Scan for the cell matching the given text and deliver its [x, y] coordinate at center. 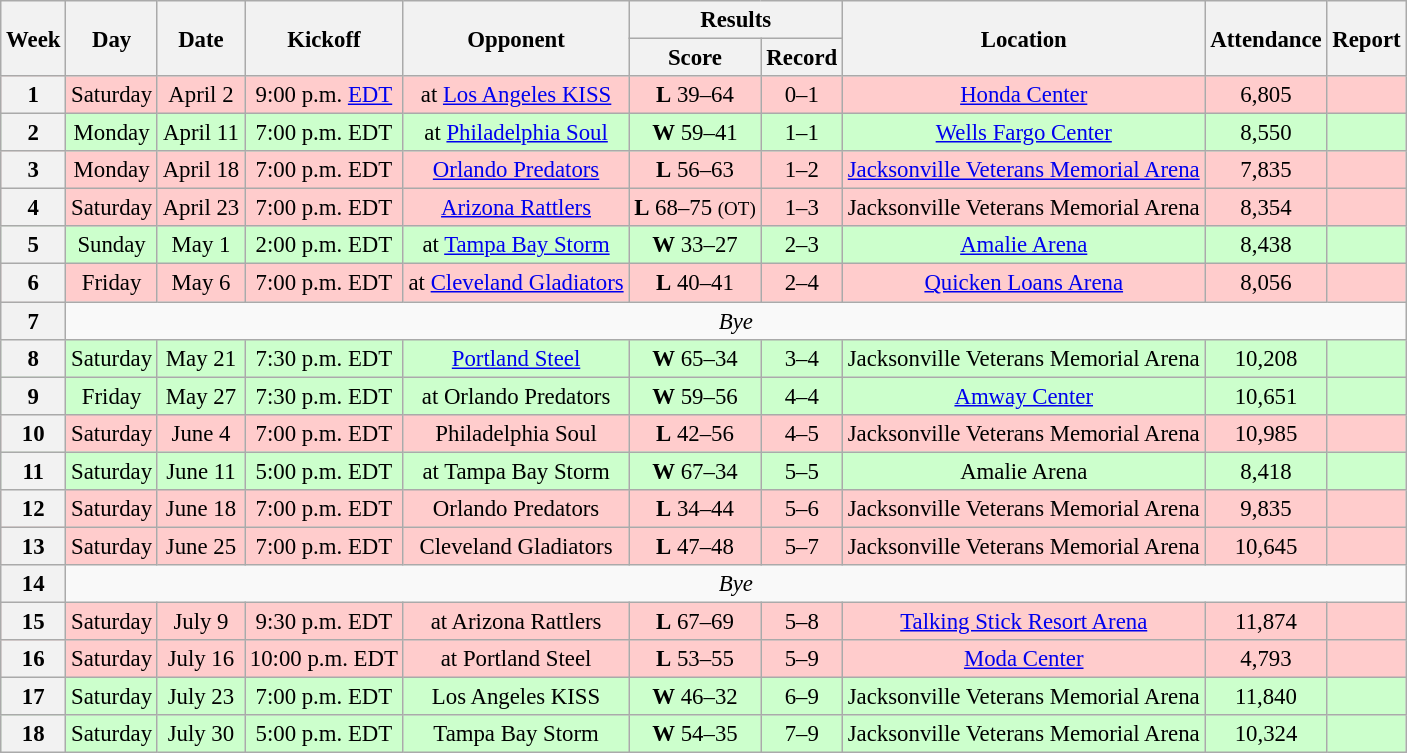
W 54–35 [695, 734]
9 [34, 396]
10,208 [1266, 358]
6,805 [1266, 95]
10,985 [1266, 433]
9:00 p.m. EDT [324, 95]
9,835 [1266, 509]
5 [34, 245]
W 59–41 [695, 133]
Los Angeles KISS [516, 697]
June 4 [200, 433]
Week [34, 38]
3 [34, 170]
Record [802, 58]
2 [34, 133]
8,418 [1266, 471]
W 46–32 [695, 697]
2:00 p.m. EDT [324, 245]
6 [34, 283]
7 [34, 321]
Attendance [1266, 38]
L 56–63 [695, 170]
10,324 [1266, 734]
L 67–69 [695, 621]
Location [1024, 38]
5–9 [802, 659]
8 [34, 358]
at Portland Steel [516, 659]
5–7 [802, 546]
16 [34, 659]
April 18 [200, 170]
11,874 [1266, 621]
1–3 [802, 208]
Date [200, 38]
Sunday [112, 245]
4–4 [802, 396]
Kickoff [324, 38]
May 6 [200, 283]
July 30 [200, 734]
W 65–34 [695, 358]
Honda Center [1024, 95]
at Philadelphia Soul [516, 133]
12 [34, 509]
3–4 [802, 358]
July 23 [200, 697]
10,645 [1266, 546]
11 [34, 471]
Report [1366, 38]
L 42–56 [695, 433]
7,835 [1266, 170]
4 [34, 208]
June 11 [200, 471]
8,438 [1266, 245]
April 11 [200, 133]
9:30 p.m. EDT [324, 621]
2–3 [802, 245]
14 [34, 584]
6–9 [802, 697]
July 16 [200, 659]
L 47–48 [695, 546]
2–4 [802, 283]
15 [34, 621]
18 [34, 734]
Opponent [516, 38]
L 40–41 [695, 283]
L 68–75 (OT) [695, 208]
4,793 [1266, 659]
1–2 [802, 170]
1 [34, 95]
at Cleveland Gladiators [516, 283]
Portland Steel [516, 358]
June 25 [200, 546]
April 23 [200, 208]
W 67–34 [695, 471]
Philadelphia Soul [516, 433]
Quicken Loans Arena [1024, 283]
W 59–56 [695, 396]
May 27 [200, 396]
10 [34, 433]
Arizona Rattlers [516, 208]
Day [112, 38]
11,840 [1266, 697]
May 1 [200, 245]
17 [34, 697]
13 [34, 546]
8,354 [1266, 208]
7–9 [802, 734]
1–1 [802, 133]
April 2 [200, 95]
10,651 [1266, 396]
July 9 [200, 621]
Talking Stick Resort Arena [1024, 621]
Cleveland Gladiators [516, 546]
8,550 [1266, 133]
4–5 [802, 433]
L 39–64 [695, 95]
L 34–44 [695, 509]
Score [695, 58]
at Los Angeles KISS [516, 95]
Tampa Bay Storm [516, 734]
L 53–55 [695, 659]
at Arizona Rattlers [516, 621]
5–8 [802, 621]
0–1 [802, 95]
5–6 [802, 509]
10:00 p.m. EDT [324, 659]
at Orlando Predators [516, 396]
Wells Fargo Center [1024, 133]
Results [736, 20]
W 33–27 [695, 245]
8,056 [1266, 283]
Amway Center [1024, 396]
Moda Center [1024, 659]
May 21 [200, 358]
June 18 [200, 509]
5–5 [802, 471]
